Capture the cell that displays the provided text and extract its (x, y) central coordinate. 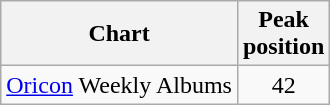
42 (283, 85)
Peakposition (283, 34)
Oricon Weekly Albums (120, 85)
Chart (120, 34)
